Pinpoint the cell where the given text exists, returning its (x, y) midpoint coordinate. 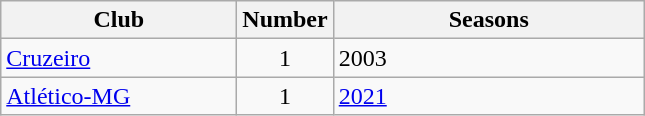
Seasons (488, 20)
Atlético-MG (119, 96)
Club (119, 20)
2021 (488, 96)
2003 (488, 58)
Cruzeiro (119, 58)
Number (285, 20)
